Find where the given text appears and provide that cell's center as (X, Y) coordinate. 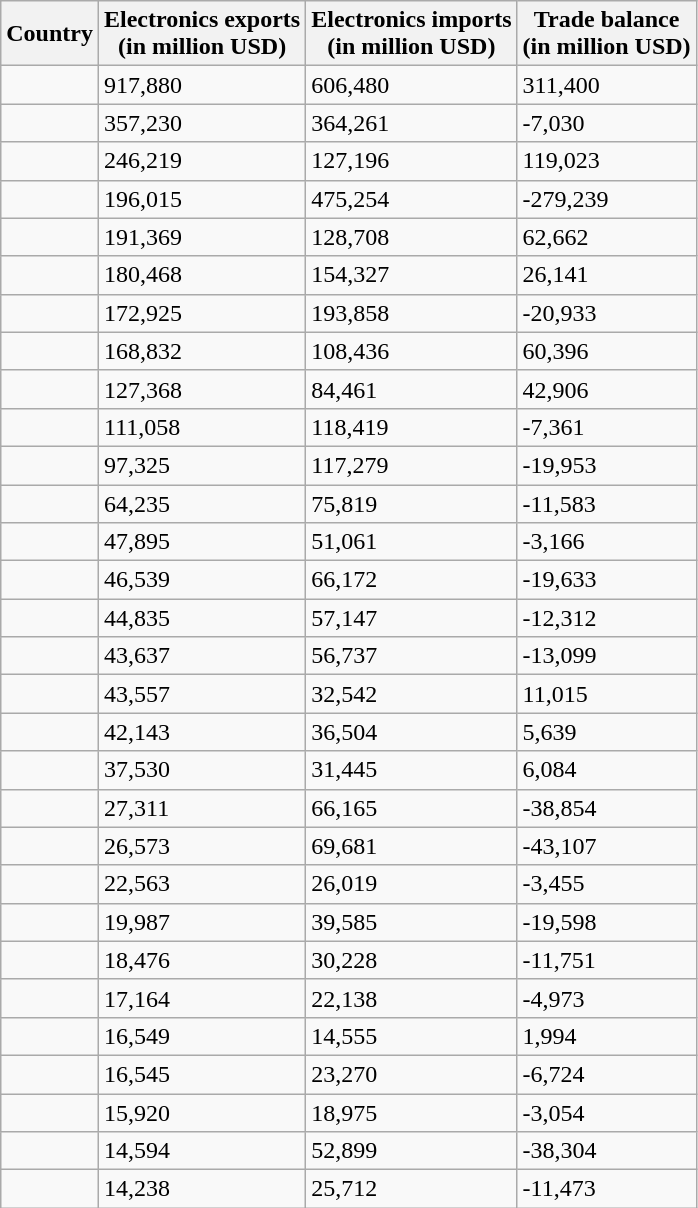
66,165 (412, 808)
-7,361 (606, 427)
118,419 (412, 427)
39,585 (412, 922)
Country (50, 34)
57,147 (412, 618)
-11,473 (606, 1189)
26,019 (412, 884)
191,369 (202, 237)
917,880 (202, 85)
37,530 (202, 770)
44,835 (202, 618)
97,325 (202, 465)
30,228 (412, 960)
14,238 (202, 1189)
-7,030 (606, 123)
364,261 (412, 123)
117,279 (412, 465)
16,549 (202, 1036)
16,545 (202, 1074)
60,396 (606, 351)
75,819 (412, 503)
84,461 (412, 389)
127,196 (412, 161)
-43,107 (606, 846)
-20,933 (606, 313)
14,555 (412, 1036)
25,712 (412, 1189)
172,925 (202, 313)
-11,751 (606, 960)
606,480 (412, 85)
69,681 (412, 846)
111,058 (202, 427)
-19,598 (606, 922)
311,400 (606, 85)
1,994 (606, 1036)
168,832 (202, 351)
246,219 (202, 161)
36,504 (412, 732)
62,662 (606, 237)
-38,854 (606, 808)
56,737 (412, 656)
-19,633 (606, 580)
22,138 (412, 998)
26,573 (202, 846)
-6,724 (606, 1074)
42,906 (606, 389)
64,235 (202, 503)
15,920 (202, 1113)
475,254 (412, 199)
Trade balance(in million USD) (606, 34)
-4,973 (606, 998)
11,015 (606, 694)
6,084 (606, 770)
22,563 (202, 884)
42,143 (202, 732)
357,230 (202, 123)
Electronics imports(in million USD) (412, 34)
-12,312 (606, 618)
17,164 (202, 998)
46,539 (202, 580)
32,542 (412, 694)
26,141 (606, 275)
43,557 (202, 694)
23,270 (412, 1074)
47,895 (202, 542)
19,987 (202, 922)
5,639 (606, 732)
-3,054 (606, 1113)
-13,099 (606, 656)
108,436 (412, 351)
52,899 (412, 1151)
-279,239 (606, 199)
196,015 (202, 199)
43,637 (202, 656)
51,061 (412, 542)
-11,583 (606, 503)
193,858 (412, 313)
18,975 (412, 1113)
128,708 (412, 237)
-19,953 (606, 465)
154,327 (412, 275)
-3,166 (606, 542)
27,311 (202, 808)
180,468 (202, 275)
-3,455 (606, 884)
Electronics exports(in million USD) (202, 34)
18,476 (202, 960)
-38,304 (606, 1151)
127,368 (202, 389)
14,594 (202, 1151)
31,445 (412, 770)
66,172 (412, 580)
119,023 (606, 161)
